Search for the cell housing the specified text and yield its [x, y] center coordinate. 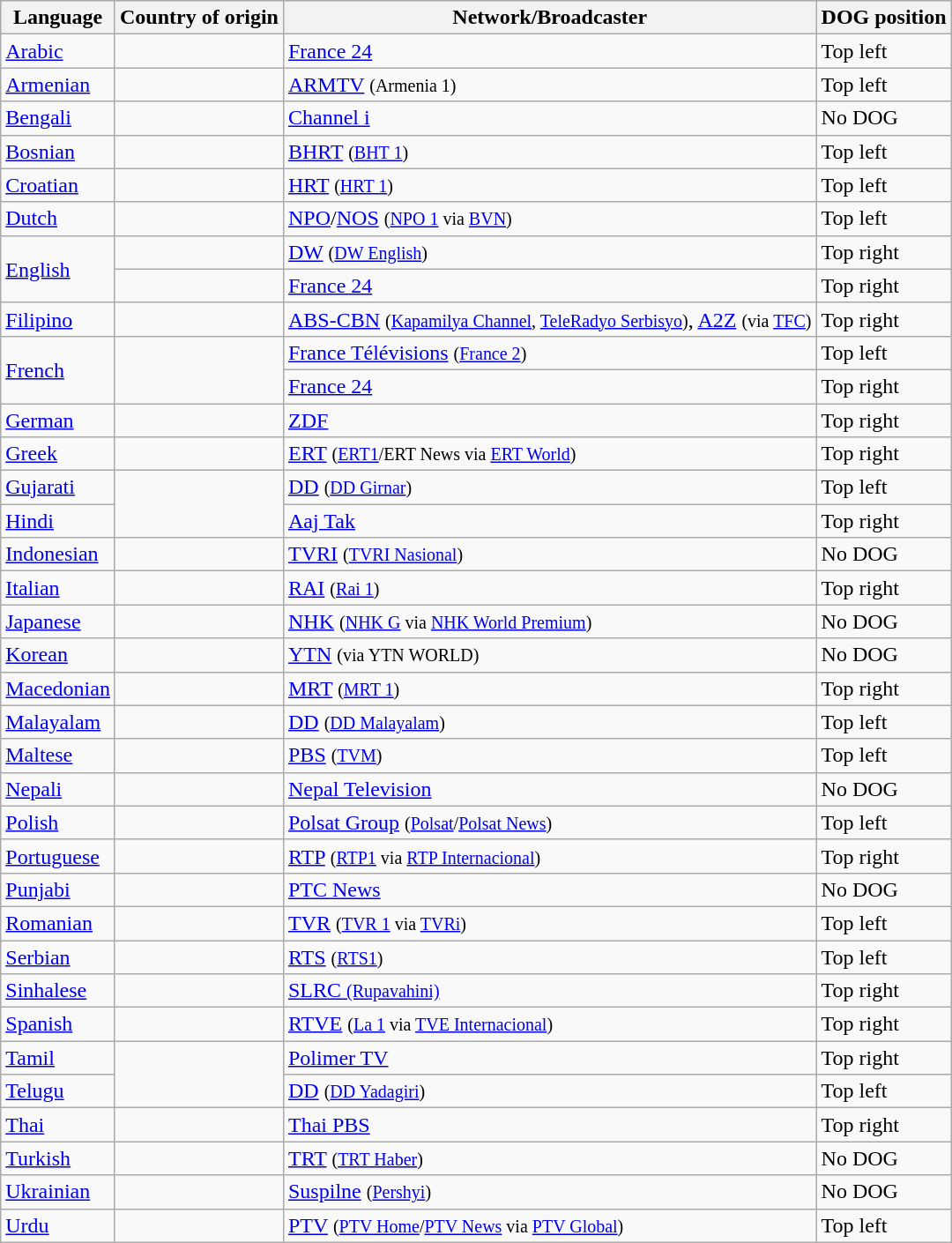
Malayalam [58, 722]
Aaj Tak [550, 521]
Nepali [58, 789]
DD (DD Malayalam) [550, 722]
Gujarati [58, 488]
ARMTV (Armenia 1) [550, 85]
Maltese [58, 755]
Thai PBS [550, 1125]
Telugu [58, 1091]
RTP (RTP1 via RTP Internacional) [550, 856]
Macedonian [58, 688]
NHK (NHK G via NHK World Premium) [550, 621]
Armenian [58, 85]
Serbian [58, 956]
Polish [58, 822]
Greek [58, 454]
DD (DD Girnar) [550, 488]
Arabic [58, 51]
TVR (TVR 1 via TVRi) [550, 923]
SLRC (Rupavahini) [550, 991]
Network/Broadcaster [550, 18]
Bosnian [58, 152]
DOG position [883, 18]
YTN (via YTN WORLD) [550, 655]
Polsat Group (Polsat/Polsat News) [550, 822]
Nepal Television [550, 789]
Hindi [58, 521]
Korean [58, 655]
French [58, 369]
Spanish [58, 1024]
TRT (TRT Haber) [550, 1158]
Dutch [58, 219]
Filipino [58, 319]
ABS-CBN (Kapamilya Channel, TeleRadyo Serbisyo), A2Z (via TFC) [550, 319]
Bengali [58, 118]
BHRT (BHT 1) [550, 152]
PBS (TVM) [550, 755]
TVRI (TVRI Nasional) [550, 555]
DD (DD Yadagiri) [550, 1091]
Croatian [58, 185]
Indonesian [58, 555]
Suspilne (Pershyi) [550, 1192]
German [58, 421]
ZDF [550, 421]
ERT (ERT1/ERT News via ERT World) [550, 454]
English [58, 269]
France Télévisions (France 2) [550, 353]
Ukrainian [58, 1192]
Turkish [58, 1158]
RTVE (La 1 via TVE Internacional) [550, 1024]
Urdu [58, 1225]
Country of origin [199, 18]
PTV (PTV Home/PTV News via PTV Global) [550, 1225]
DW (DW English) [550, 252]
Channel i [550, 118]
RAI (Rai 1) [550, 588]
RTS (RTS1) [550, 956]
Thai [58, 1125]
Polimer TV [550, 1058]
Portuguese [58, 856]
Punjabi [58, 889]
Language [58, 18]
PTC News [550, 889]
Japanese [58, 621]
Italian [58, 588]
Tamil [58, 1058]
MRT (MRT 1) [550, 688]
Romanian [58, 923]
HRT (HRT 1) [550, 185]
Sinhalese [58, 991]
NPO/NOS (NPO 1 via BVN) [550, 219]
